Search for the cell housing the specified text and yield its (x, y) center coordinate. 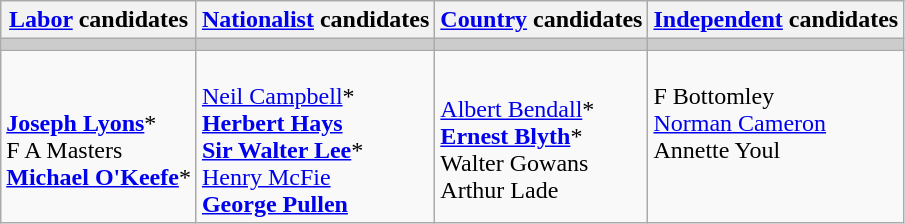
Country candidates (542, 20)
Neil Campbell* Herbert Hays Sir Walter Lee* Henry McFie George Pullen (315, 136)
Nationalist candidates (315, 20)
Joseph Lyons* F A Masters Michael O'Keefe* (99, 136)
Labor candidates (99, 20)
Independent candidates (776, 20)
F Bottomley Norman Cameron Annette Youl (776, 136)
Albert Bendall* Ernest Blyth* Walter Gowans Arthur Lade (542, 136)
